For the text-containing cell, return its midpoint in (x, y) coordinate format. 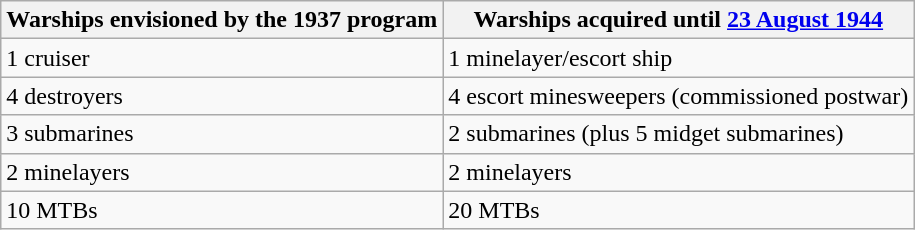
4 destroyers (222, 96)
3 submarines (222, 134)
Warships acquired until 23 August 1944 (678, 20)
10 MTBs (222, 210)
1 cruiser (222, 58)
1 minelayer/escort ship (678, 58)
4 escort minesweepers (commissioned postwar) (678, 96)
Warships envisioned by the 1937 program (222, 20)
2 submarines (plus 5 midget submarines) (678, 134)
20 MTBs (678, 210)
